Capture the cell that displays the provided text and extract its (X, Y) central coordinate. 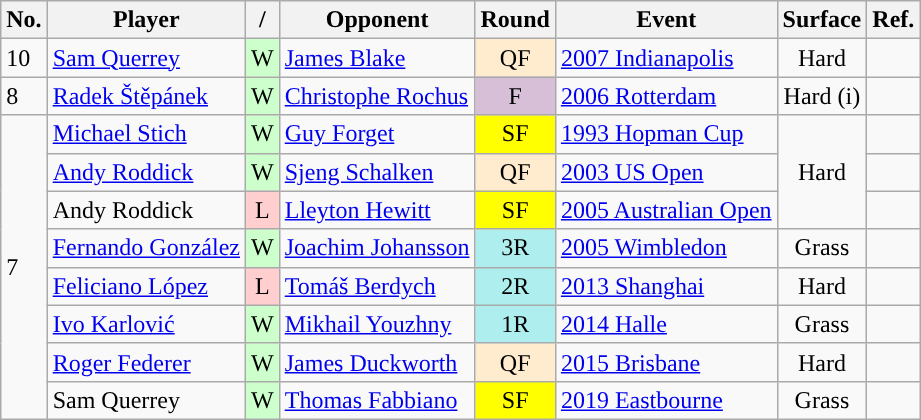
2005 Australian Open (666, 210)
Thomas Fabbiano (377, 400)
2015 Brisbane (666, 362)
Mikhail Youzhny (377, 324)
2003 US Open (666, 172)
No. (24, 20)
2R (515, 286)
James Duckworth (377, 362)
Sjeng Schalken (377, 172)
James Blake (377, 58)
Joachim Johansson (377, 248)
F (515, 96)
/ (262, 20)
Ref. (894, 20)
Michael Stich (146, 134)
10 (24, 58)
Ivo Karlović (146, 324)
2006 Rotterdam (666, 96)
2013 Shanghai (666, 286)
2014 Halle (666, 324)
Radek Štěpánek (146, 96)
Event (666, 20)
Tomáš Berdych (377, 286)
Fernando González (146, 248)
8 (24, 96)
3R (515, 248)
Player (146, 20)
Hard (i) (822, 96)
2007 Indianapolis (666, 58)
Feliciano López (146, 286)
Guy Forget (377, 134)
Surface (822, 20)
1993 Hopman Cup (666, 134)
1R (515, 324)
Christophe Rochus (377, 96)
7 (24, 267)
Round (515, 20)
Lleyton Hewitt (377, 210)
Roger Federer (146, 362)
Opponent (377, 20)
2019 Eastbourne (666, 400)
2005 Wimbledon (666, 248)
